Search for the cell housing the specified text and yield its (X, Y) center coordinate. 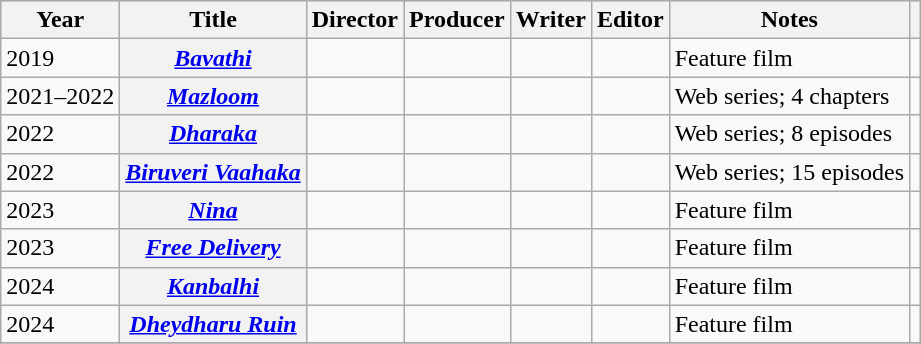
2019 (60, 58)
Dharaka (213, 134)
Biruveri Vaahaka (213, 172)
Editor (630, 20)
Bavathi (213, 58)
Free Delivery (213, 248)
2021–2022 (60, 96)
Title (213, 20)
Web series; 4 chapters (789, 96)
Web series; 8 episodes (789, 134)
Director (354, 20)
Kanbalhi (213, 286)
Notes (789, 20)
Nina (213, 210)
Writer (550, 20)
Dheydharu Ruin (213, 324)
Year (60, 20)
Web series; 15 episodes (789, 172)
Mazloom (213, 96)
Producer (458, 20)
